Locate the cell with the specified text and output its [x, y] center coordinate. 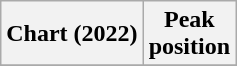
Chart (2022) [72, 34]
Peakposition [189, 34]
